Extract the [X, Y] coordinate from the center of the cell holding the provided text.  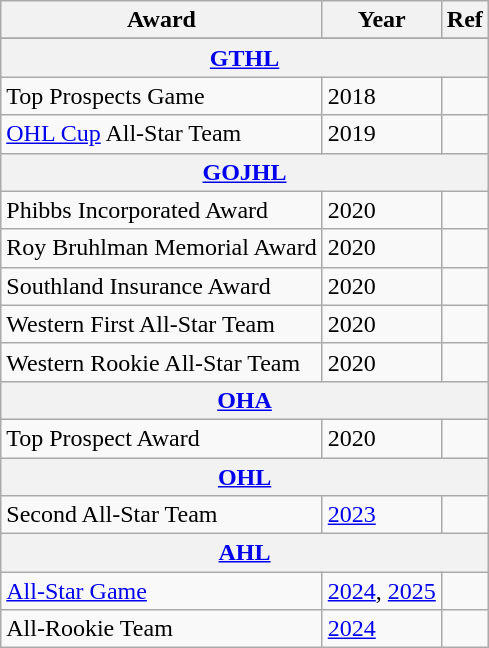
2023 [382, 515]
OHL Cup All-Star Team [162, 134]
Western First All-Star Team [162, 324]
OHA [245, 400]
All-Star Game [162, 591]
Second All-Star Team [162, 515]
All-Rookie Team [162, 629]
Southland Insurance Award [162, 286]
AHL [245, 553]
Year [382, 20]
Phibbs Incorporated Award [162, 210]
GOJHL [245, 172]
Top Prospects Game [162, 96]
Roy Bruhlman Memorial Award [162, 248]
2018 [382, 96]
2024, 2025 [382, 591]
Top Prospect Award [162, 438]
OHL [245, 477]
Western Rookie All-Star Team [162, 362]
2019 [382, 134]
Ref [464, 20]
GTHL [245, 58]
2024 [382, 629]
Award [162, 20]
